Determine the (X, Y) coordinate at the center of the cell enclosing the given text.  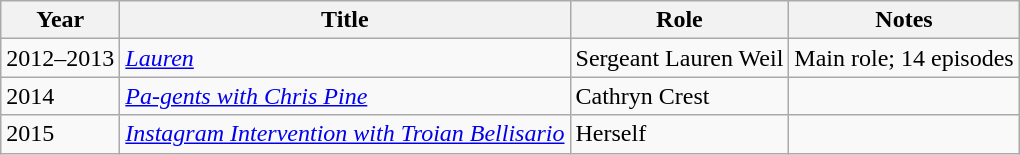
Cathryn Crest (680, 96)
2015 (60, 134)
2014 (60, 96)
Instagram Intervention with Troian Bellisario (345, 134)
Lauren (345, 58)
Title (345, 20)
2012–2013 (60, 58)
Herself (680, 134)
Notes (904, 20)
Sergeant Lauren Weil (680, 58)
Pa-gents with Chris Pine (345, 96)
Role (680, 20)
Year (60, 20)
Main role; 14 episodes (904, 58)
